Determine the (X, Y) coordinate at the center of the cell enclosing the given text.  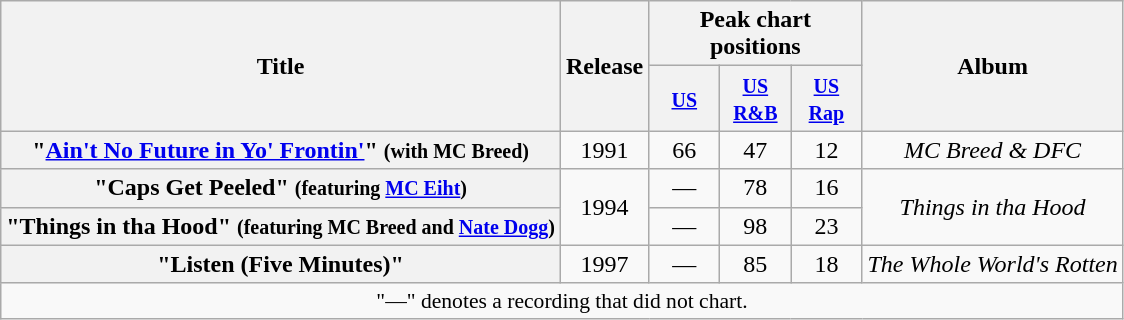
78 (756, 188)
1997 (604, 264)
US Rap (826, 98)
16 (826, 188)
"Ain't No Future in Yo' Frontin'" (with MC Breed) (281, 150)
1991 (604, 150)
23 (826, 226)
18 (826, 264)
MC Breed & DFC (992, 150)
66 (684, 150)
47 (756, 150)
US R&B (756, 98)
Album (992, 66)
Title (281, 66)
US (684, 98)
85 (756, 264)
1994 (604, 207)
Things in tha Hood (992, 207)
The Whole World's Rotten (992, 264)
"Caps Get Peeled" (featuring MC Eiht) (281, 188)
Release (604, 66)
Peak chart positions (756, 34)
"Things in tha Hood" (featuring MC Breed and Nate Dogg) (281, 226)
"Listen (Five Minutes)" (281, 264)
98 (756, 226)
12 (826, 150)
"—" denotes a recording that did not chart. (562, 301)
